Scan for the cell matching the given text and deliver its (x, y) coordinate at center. 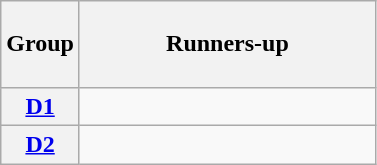
Runners-up (227, 44)
D1 (40, 107)
D2 (40, 145)
Group (40, 44)
